Return the (X, Y) coordinate for the center point of the cell that contains the specified text.  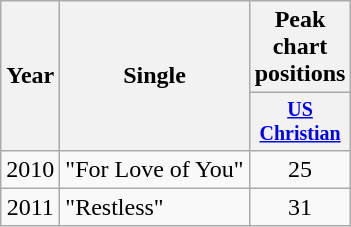
25 (300, 169)
31 (300, 207)
US Christian (300, 122)
"For Love of You" (154, 169)
Peak chart positions (300, 47)
2011 (30, 207)
Year (30, 76)
Single (154, 76)
2010 (30, 169)
"Restless" (154, 207)
